Search for the cell housing the specified text and yield its [x, y] center coordinate. 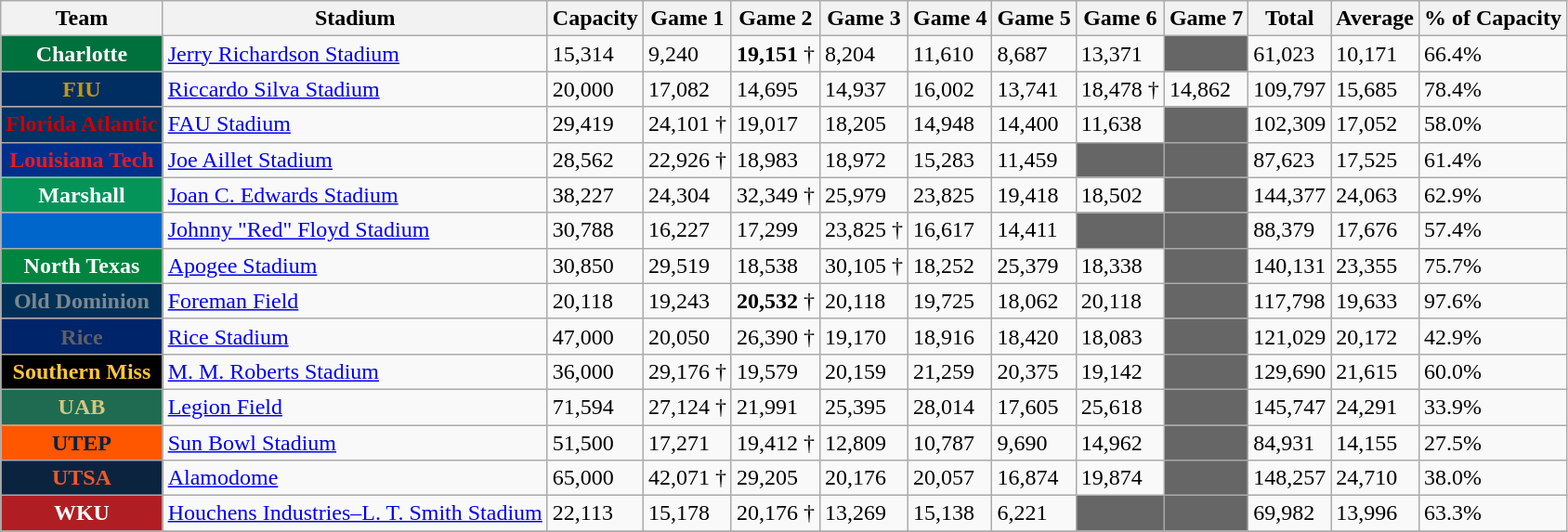
Jerry Richardson Stadium [355, 54]
10,787 [950, 443]
30,105 † [864, 266]
12,809 [864, 443]
Johnny "Red" Floyd Stadium [355, 230]
Apogee Stadium [355, 266]
Game 7 [1206, 19]
14,962 [1120, 443]
22,926 † [687, 160]
16,002 [950, 89]
19,579 [775, 371]
14,400 [1034, 124]
29,176 † [687, 371]
63.3% [1492, 513]
14,695 [775, 89]
66.4% [1492, 54]
Game 2 [775, 19]
25,618 [1120, 407]
84,931 [1289, 443]
9,240 [687, 54]
18,062 [1034, 301]
Rice [82, 336]
30,788 [595, 230]
North Texas [82, 266]
19,725 [950, 301]
42,071 † [687, 478]
20,375 [1034, 371]
121,029 [1289, 336]
20,176 [864, 478]
13,371 [1120, 54]
Sun Bowl Stadium [355, 443]
18,338 [1120, 266]
102,309 [1289, 124]
20,176 † [775, 513]
14,411 [1034, 230]
78.4% [1492, 89]
29,519 [687, 266]
88,379 [1289, 230]
10,171 [1375, 54]
20,057 [950, 478]
Marshall [82, 195]
28,562 [595, 160]
51,500 [595, 443]
Average [1375, 19]
Houchens Industries–L. T. Smith Stadium [355, 513]
15,685 [1375, 89]
27.5% [1492, 443]
Riccardo Silva Stadium [355, 89]
18,420 [1034, 336]
Stadium [355, 19]
9,690 [1034, 443]
19,418 [1034, 195]
FIU [82, 89]
21,259 [950, 371]
M. M. Roberts Stadium [355, 371]
6,221 [1034, 513]
21,991 [775, 407]
18,538 [775, 266]
144,377 [1289, 195]
Southern Miss [82, 371]
47,000 [595, 336]
140,131 [1289, 266]
75.7% [1492, 266]
24,304 [687, 195]
11,610 [950, 54]
Capacity [595, 19]
Rice Stadium [355, 336]
Florida Atlantic [82, 124]
97.6% [1492, 301]
Game 5 [1034, 19]
148,257 [1289, 478]
38,227 [595, 195]
19,151 † [775, 54]
Game 3 [864, 19]
19,142 [1120, 371]
17,271 [687, 443]
18,478 † [1120, 89]
UAB [82, 407]
11,638 [1120, 124]
38.0% [1492, 478]
18,205 [864, 124]
23,825 [950, 195]
42.9% [1492, 336]
16,874 [1034, 478]
18,916 [950, 336]
15,283 [950, 160]
25,979 [864, 195]
69,982 [1289, 513]
15,314 [595, 54]
17,082 [687, 89]
30,850 [595, 266]
17,299 [775, 230]
Foreman Field [355, 301]
19,243 [687, 301]
58.0% [1492, 124]
17,605 [1034, 407]
UTEP [82, 443]
57.4% [1492, 230]
29,419 [595, 124]
Total [1289, 19]
18,252 [950, 266]
24,710 [1375, 478]
19,170 [864, 336]
13,996 [1375, 513]
17,676 [1375, 230]
18,502 [1120, 195]
Team [82, 19]
22,113 [595, 513]
129,690 [1289, 371]
WKU [82, 513]
13,741 [1034, 89]
65,000 [595, 478]
18,972 [864, 160]
62.9% [1492, 195]
15,138 [950, 513]
71,594 [595, 407]
14,948 [950, 124]
Charlotte [82, 54]
61,023 [1289, 54]
20,000 [595, 89]
8,687 [1034, 54]
Legion Field [355, 407]
16,617 [950, 230]
14,862 [1206, 89]
19,633 [1375, 301]
11,459 [1034, 160]
Game 1 [687, 19]
61.4% [1492, 160]
24,063 [1375, 195]
20,172 [1375, 336]
Game 4 [950, 19]
8,204 [864, 54]
Game 6 [1120, 19]
29,205 [775, 478]
109,797 [1289, 89]
15,178 [687, 513]
17,052 [1375, 124]
17,525 [1375, 160]
23,825 † [864, 230]
60.0% [1492, 371]
18,983 [775, 160]
Alamodome [355, 478]
25,395 [864, 407]
Joan C. Edwards Stadium [355, 195]
FAU Stadium [355, 124]
32,349 † [775, 195]
21,615 [1375, 371]
87,623 [1289, 160]
Old Dominion [82, 301]
24,101 † [687, 124]
117,798 [1289, 301]
145,747 [1289, 407]
23,355 [1375, 266]
36,000 [595, 371]
14,937 [864, 89]
19,874 [1120, 478]
16,227 [687, 230]
Joe Aillet Stadium [355, 160]
20,159 [864, 371]
20,532 † [775, 301]
33.9% [1492, 407]
14,155 [1375, 443]
19,412 † [775, 443]
20,050 [687, 336]
UTSA [82, 478]
26,390 † [775, 336]
% of Capacity [1492, 19]
27,124 † [687, 407]
13,269 [864, 513]
18,083 [1120, 336]
25,379 [1034, 266]
28,014 [950, 407]
Louisiana Tech [82, 160]
24,291 [1375, 407]
19,017 [775, 124]
